Return [x, y] of the center of cell containing provided text 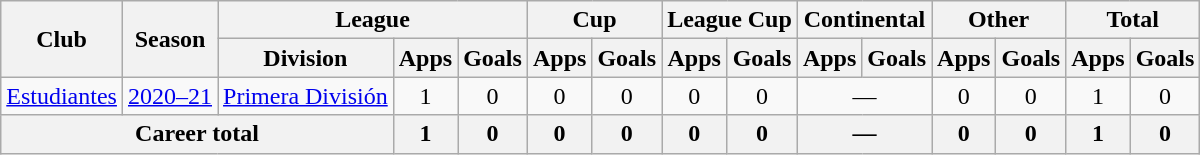
Primera División [306, 96]
Division [306, 58]
Cup [594, 20]
League Cup [730, 20]
Career total [197, 134]
Season [170, 39]
2020–21 [170, 96]
Club [62, 39]
Estudiantes [62, 96]
Continental [864, 20]
Total [1133, 20]
Other [999, 20]
League [373, 20]
